Determine the [X, Y] coordinate at the center of the cell enclosing the given text.  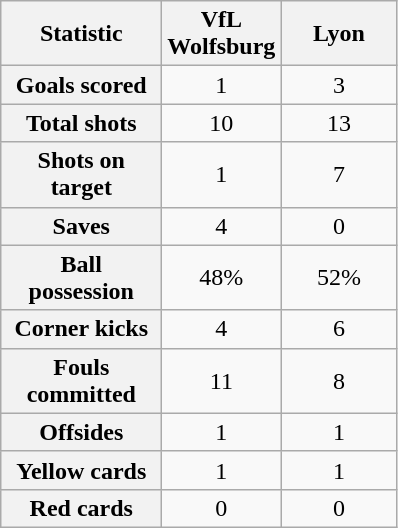
Shots on target [82, 174]
Goals scored [82, 85]
Offsides [82, 432]
8 [339, 380]
48% [222, 278]
Statistic [82, 34]
Corner kicks [82, 329]
13 [339, 123]
3 [339, 85]
Total shots [82, 123]
VfL Wolfsburg [222, 34]
Ball possession [82, 278]
Lyon [339, 34]
10 [222, 123]
6 [339, 329]
Red cards [82, 508]
7 [339, 174]
Saves [82, 226]
Yellow cards [82, 470]
52% [339, 278]
Fouls committed [82, 380]
11 [222, 380]
